For the text-containing cell, return its midpoint in (X, Y) coordinate format. 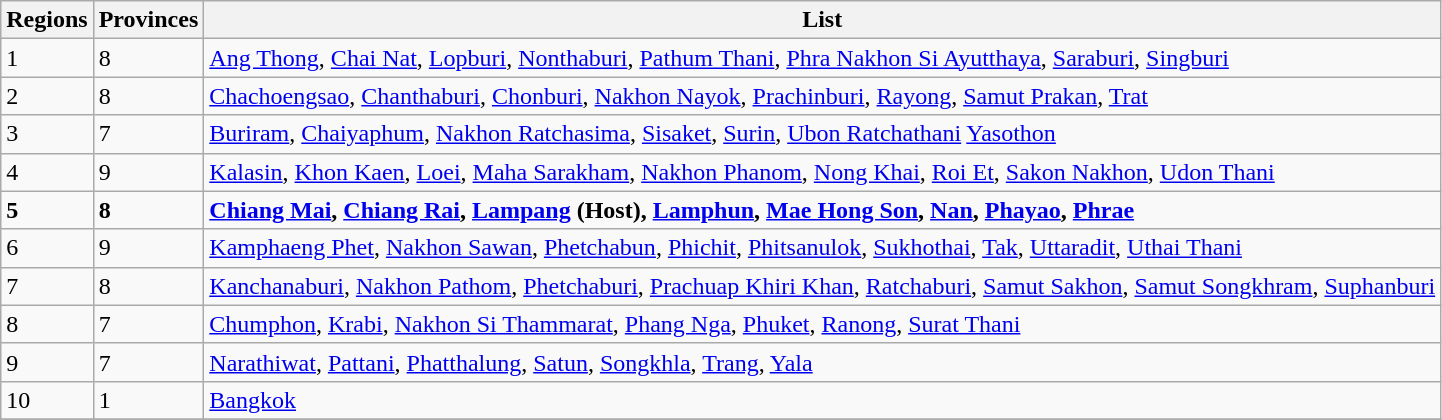
Provinces (148, 20)
Kalasin, Khon Kaen, Loei, Maha Sarakham, Nakhon Phanom, Nong Khai, Roi Et, Sakon Nakhon, Udon Thani (822, 172)
5 (47, 210)
Ang Thong, Chai Nat, Lopburi, Nonthaburi, Pathum Thani, Phra Nakhon Si Ayutthaya, Saraburi, Singburi (822, 58)
Chachoengsao, Chanthaburi, Chonburi, Nakhon Nayok, Prachinburi, Rayong, Samut Prakan, Trat (822, 96)
Narathiwat, Pattani, Phatthalung, Satun, Songkhla, Trang, Yala (822, 362)
6 (47, 248)
10 (47, 400)
Kanchanaburi, Nakhon Pathom, Phetchaburi, Prachuap Khiri Khan, Ratchaburi, Samut Sakhon, Samut Songkhram, Suphanburi (822, 286)
2 (47, 96)
Kamphaeng Phet, Nakhon Sawan, Phetchabun, Phichit, Phitsanulok, Sukhothai, Tak, Uttaradit, Uthai Thani (822, 248)
Chiang Mai, Chiang Rai, Lampang (Host), Lamphun, Mae Hong Son, Nan, Phayao, Phrae (822, 210)
Buriram, Chaiyaphum, Nakhon Ratchasima, Sisaket, Surin, Ubon Ratchathani Yasothon (822, 134)
Regions (47, 20)
Bangkok (822, 400)
Chumphon, Krabi, Nakhon Si Thammarat, Phang Nga, Phuket, Ranong, Surat Thani (822, 324)
4 (47, 172)
3 (47, 134)
List (822, 20)
